Search for the cell housing the specified text and yield its [x, y] center coordinate. 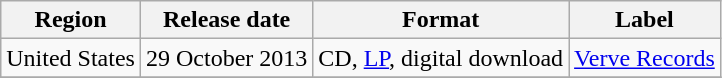
29 October 2013 [226, 58]
Region [71, 20]
Format [441, 20]
Release date [226, 20]
CD, LP, digital download [441, 58]
Label [645, 20]
United States [71, 58]
Verve Records [645, 58]
